Provide the [x, y] coordinate of the cell's center where the given text is located.  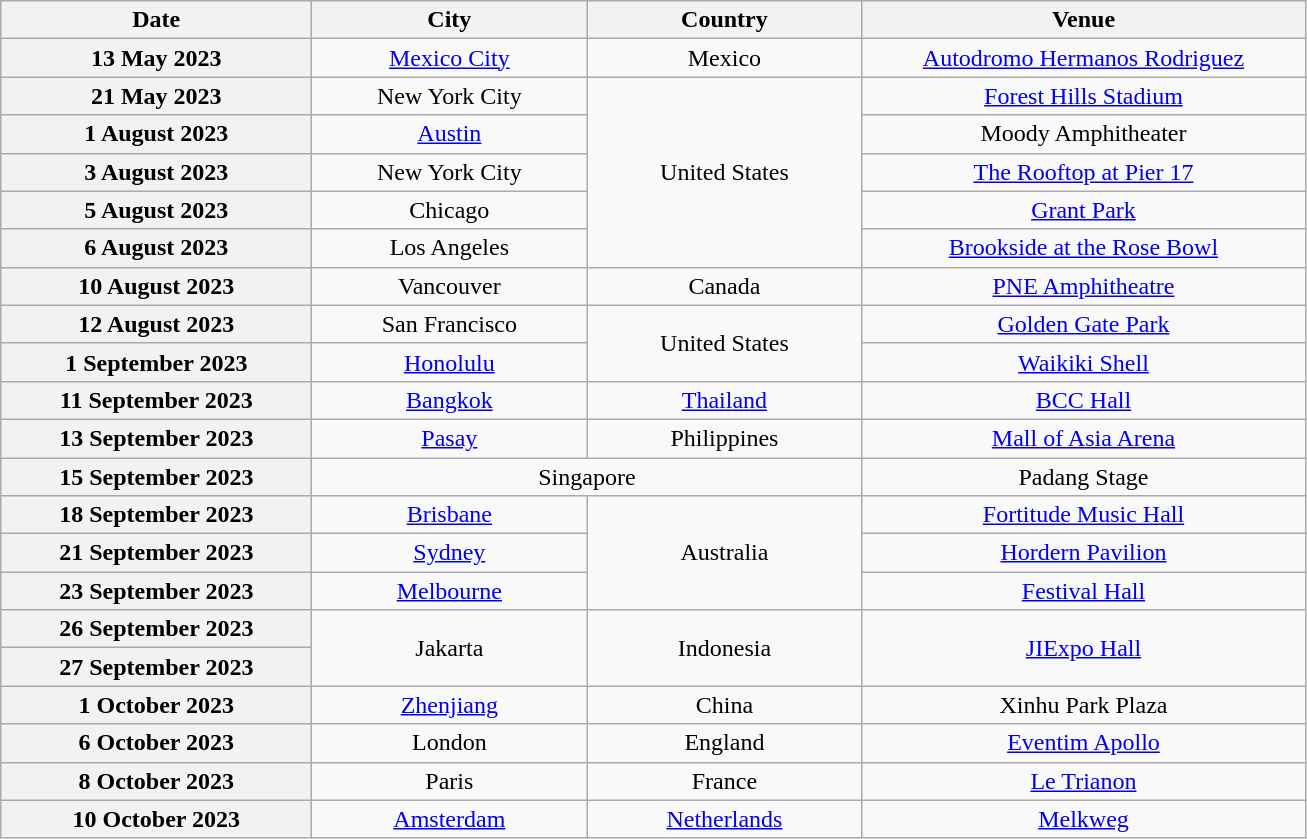
Indonesia [724, 648]
Date [156, 20]
10 October 2023 [156, 819]
18 September 2023 [156, 515]
13 September 2023 [156, 438]
5 August 2023 [156, 210]
8 October 2023 [156, 781]
Eventim Apollo [1084, 743]
Mexico [724, 58]
Mall of Asia Arena [1084, 438]
China [724, 705]
Vancouver [450, 286]
Golden Gate Park [1084, 324]
France [724, 781]
Padang Stage [1084, 477]
Le Trianon [1084, 781]
Grant Park [1084, 210]
Philippines [724, 438]
Los Angeles [450, 248]
1 October 2023 [156, 705]
21 September 2023 [156, 553]
13 May 2023 [156, 58]
The Rooftop at Pier 17 [1084, 172]
Austin [450, 134]
Country [724, 20]
Forest Hills Stadium [1084, 96]
England [724, 743]
27 September 2023 [156, 667]
Melbourne [450, 591]
1 August 2023 [156, 134]
Pasay [450, 438]
Fortitude Music Hall [1084, 515]
Paris [450, 781]
BCC Hall [1084, 400]
JIExpo Hall [1084, 648]
PNE Amphitheatre [1084, 286]
Amsterdam [450, 819]
Jakarta [450, 648]
6 October 2023 [156, 743]
City [450, 20]
Singapore [587, 477]
10 August 2023 [156, 286]
Moody Amphitheater [1084, 134]
Waikiki Shell [1084, 362]
15 September 2023 [156, 477]
12 August 2023 [156, 324]
Canada [724, 286]
11 September 2023 [156, 400]
3 August 2023 [156, 172]
26 September 2023 [156, 629]
Thailand [724, 400]
Sydney [450, 553]
London [450, 743]
6 August 2023 [156, 248]
Xinhu Park Plaza [1084, 705]
San Francisco [450, 324]
Honolulu [450, 362]
21 May 2023 [156, 96]
Melkweg [1084, 819]
Australia [724, 553]
1 September 2023 [156, 362]
Brisbane [450, 515]
Hordern Pavilion [1084, 553]
Netherlands [724, 819]
23 September 2023 [156, 591]
Chicago [450, 210]
Autodromo Hermanos Rodriguez [1084, 58]
Mexico City [450, 58]
Festival Hall [1084, 591]
Bangkok [450, 400]
Venue [1084, 20]
Brookside at the Rose Bowl [1084, 248]
Zhenjiang [450, 705]
